Locate the cell with the specified text and output its (x, y) center coordinate. 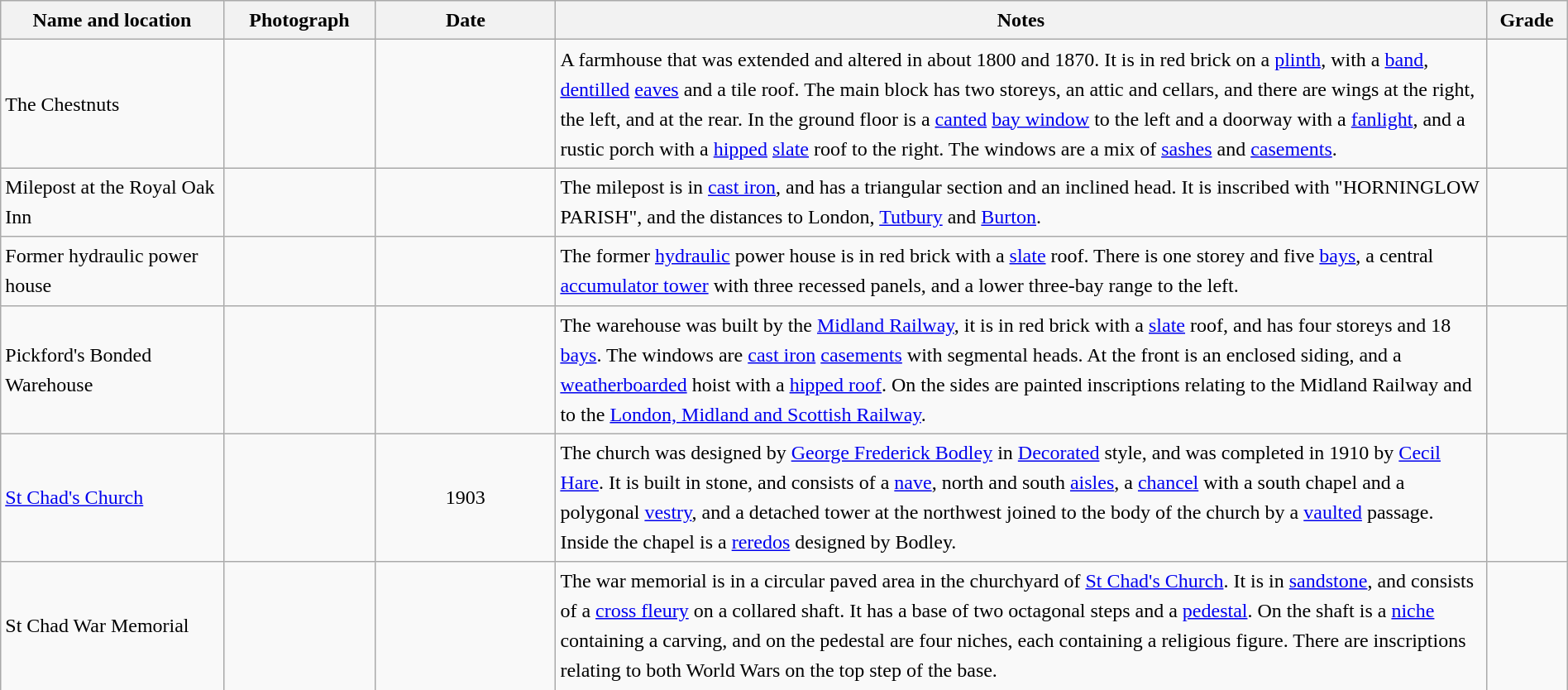
Grade (1527, 20)
Pickford's Bonded Warehouse (112, 369)
Notes (1021, 20)
Name and location (112, 20)
1903 (466, 498)
Date (466, 20)
St Chad's Church (112, 498)
Milepost at the Royal Oak Inn (112, 202)
St Chad War Memorial (112, 625)
The Chestnuts (112, 104)
Photograph (299, 20)
Former hydraulic power house (112, 271)
